Detect which cell encompasses the target text, then output its [x, y] center coordinate. 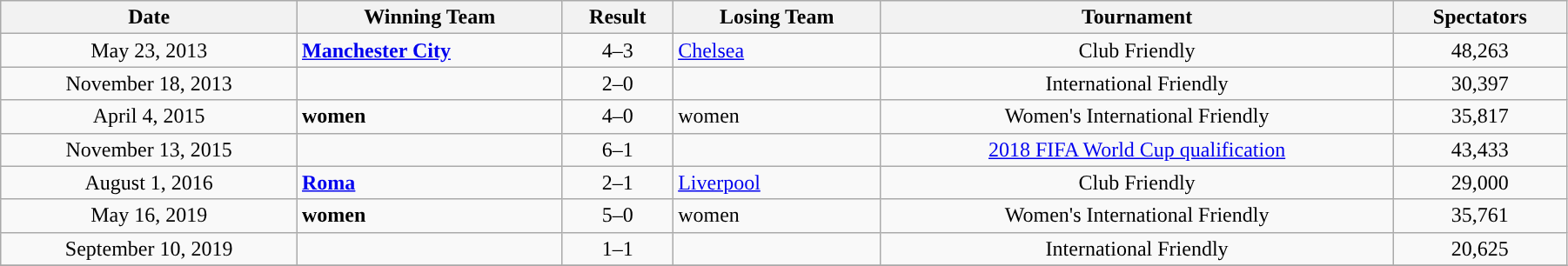
4–0 [618, 116]
2018 FIFA World Cup qualification [1136, 150]
35,817 [1479, 116]
Winning Team [430, 17]
May 16, 2019 [150, 216]
Chelsea [777, 50]
35,761 [1479, 216]
August 1, 2016 [150, 183]
Spectators [1479, 17]
5–0 [618, 216]
20,625 [1479, 249]
48,263 [1479, 50]
1–1 [618, 249]
29,000 [1479, 183]
November 13, 2015 [150, 150]
2–1 [618, 183]
4–3 [618, 50]
Manchester City [430, 50]
Losing Team [777, 17]
30,397 [1479, 83]
Date [150, 17]
May 23, 2013 [150, 50]
Result [618, 17]
6–1 [618, 150]
43,433 [1479, 150]
September 10, 2019 [150, 249]
Tournament [1136, 17]
November 18, 2013 [150, 83]
April 4, 2015 [150, 116]
2–0 [618, 83]
Roma [430, 183]
Liverpool [777, 183]
